Provide the [x, y] coordinate of the cell's center where the given text is located.  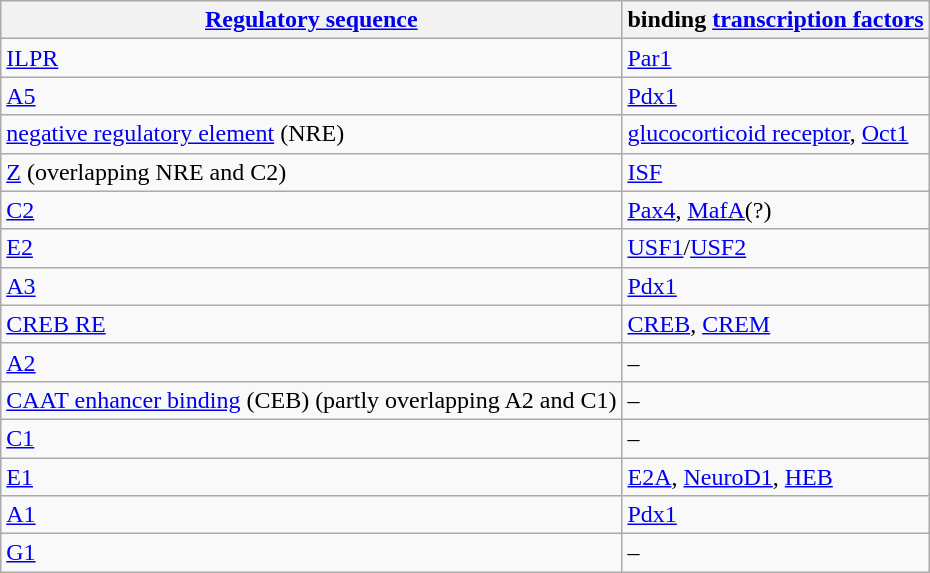
C2 [312, 210]
Par1 [776, 58]
Z (overlapping NRE and C2) [312, 172]
Pax4, MafA(?) [776, 210]
G1 [312, 553]
CREB RE [312, 324]
C1 [312, 438]
ISF [776, 172]
binding transcription factors [776, 20]
A1 [312, 515]
A2 [312, 362]
E2A, NeuroD1, HEB [776, 477]
CAAT enhancer binding (CEB) (partly overlapping A2 and C1) [312, 400]
A5 [312, 96]
glucocorticoid receptor, Oct1 [776, 134]
CREB, CREM [776, 324]
Regulatory sequence [312, 20]
negative regulatory element (NRE) [312, 134]
A3 [312, 286]
E1 [312, 477]
USF1/USF2 [776, 248]
ILPR [312, 58]
E2 [312, 248]
